Provide the (x, y) coordinate of the cell's center where the given text is located.  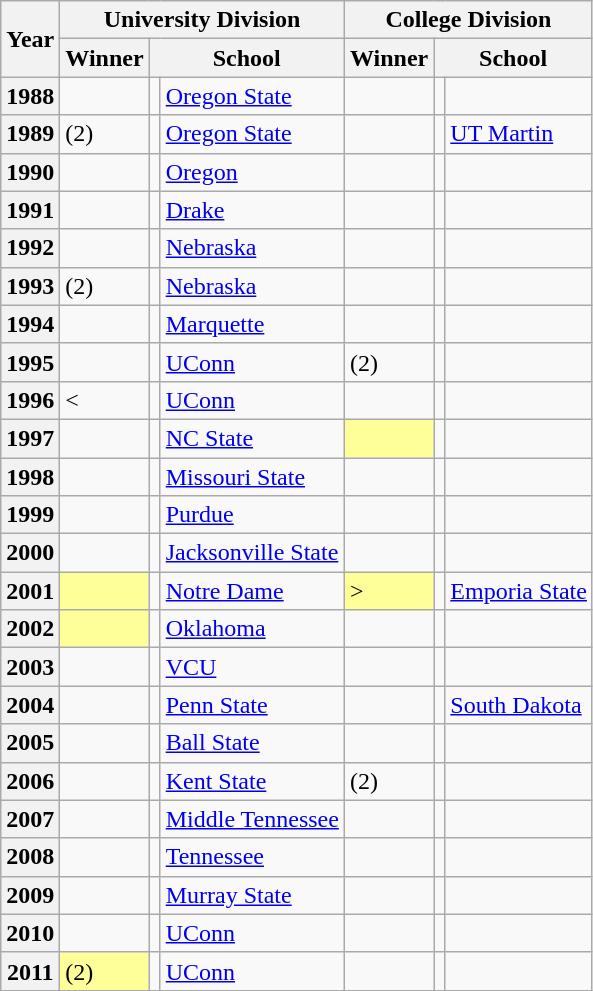
University Division (202, 20)
Murray State (252, 895)
2003 (30, 667)
2008 (30, 857)
South Dakota (519, 705)
Penn State (252, 705)
1993 (30, 286)
Middle Tennessee (252, 819)
Purdue (252, 515)
2011 (30, 971)
1989 (30, 134)
1994 (30, 324)
2006 (30, 781)
Jacksonville State (252, 553)
2001 (30, 591)
NC State (252, 438)
Oklahoma (252, 629)
2002 (30, 629)
2004 (30, 705)
Ball State (252, 743)
1995 (30, 362)
1996 (30, 400)
1990 (30, 172)
2007 (30, 819)
1998 (30, 477)
2000 (30, 553)
Marquette (252, 324)
Emporia State (519, 591)
2005 (30, 743)
VCU (252, 667)
1999 (30, 515)
1988 (30, 96)
Notre Dame (252, 591)
Kent State (252, 781)
2009 (30, 895)
1997 (30, 438)
1991 (30, 210)
Year (30, 39)
Drake (252, 210)
UT Martin (519, 134)
> (388, 591)
Tennessee (252, 857)
Missouri State (252, 477)
Oregon (252, 172)
2010 (30, 933)
1992 (30, 248)
College Division (468, 20)
< (104, 400)
